Identify which cell holds the provided text, then report its (X, Y) central coordinate. 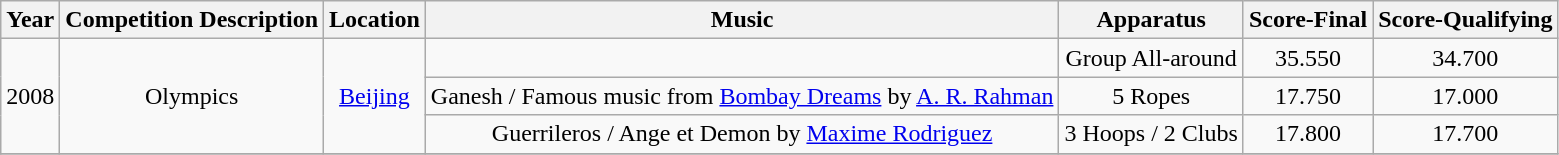
17.000 (1466, 96)
17.800 (1308, 134)
2008 (30, 96)
17.700 (1466, 134)
35.550 (1308, 58)
Music (742, 20)
Year (30, 20)
Score-Final (1308, 20)
Olympics (192, 96)
Ganesh / Famous music from Bombay Dreams by A. R. Rahman (742, 96)
3 Hoops / 2 Clubs (1151, 134)
Competition Description (192, 20)
Apparatus (1151, 20)
Group All-around (1151, 58)
17.750 (1308, 96)
5 Ropes (1151, 96)
Score-Qualifying (1466, 20)
34.700 (1466, 58)
Beijing (375, 96)
Location (375, 20)
Guerrileros / Ange et Demon by Maxime Rodriguez (742, 134)
